Output the [X, Y] coordinate of the center of the cell containing the given text.  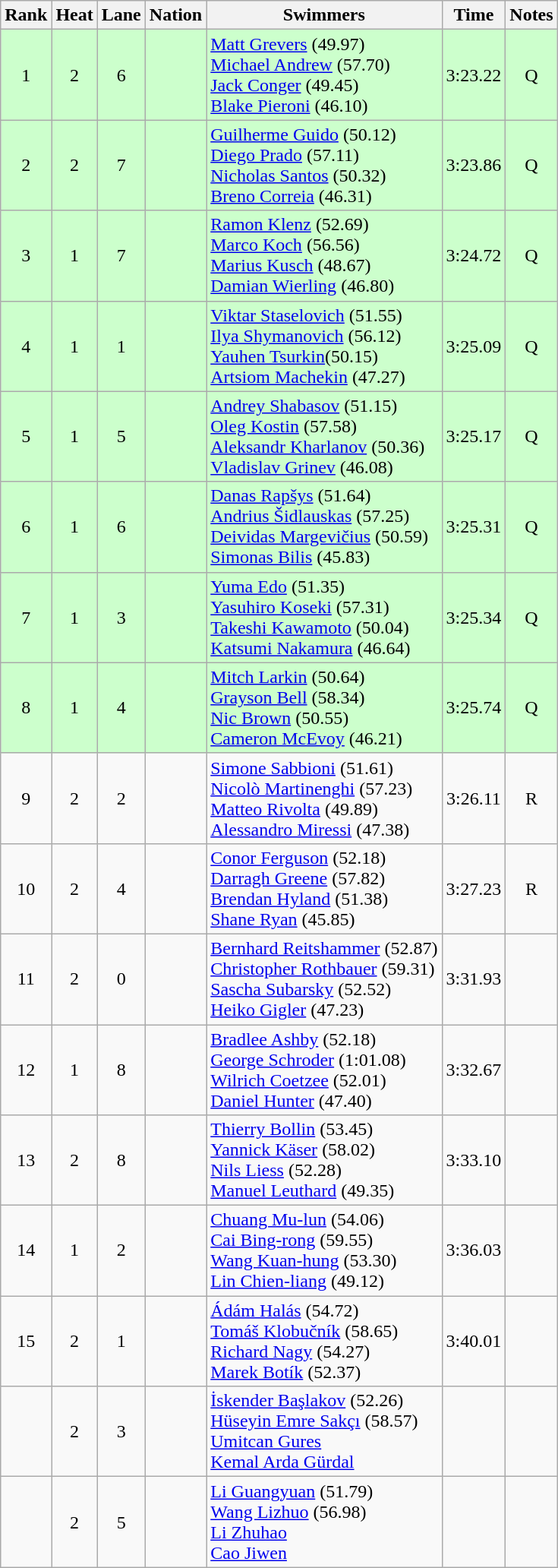
Heat [74, 15]
3:24.72 [474, 255]
13 [26, 1161]
3:33.10 [474, 1161]
Time [474, 15]
3:32.67 [474, 1070]
Viktar Staselovich (51.55)Ilya Shymanovich (56.12)Yauhen Tsurkin(50.15)Artsiom Machekin (47.27) [324, 346]
3:40.01 [474, 1342]
3:31.93 [474, 978]
15 [26, 1342]
3:23.22 [474, 74]
Matt Grevers (49.97)Michael Andrew (57.70)Jack Conger (49.45)Blake Pieroni (46.10) [324, 74]
3:23.86 [474, 166]
Guilherme Guido (50.12)Diego Prado (57.11)Nicholas Santos (50.32)Breno Correia (46.31) [324, 166]
Notes [531, 15]
Danas Rapšys (51.64)Andrius Šidlauskas (57.25)Deividas Margevičius (50.59)Simonas Bilis (45.83) [324, 527]
Simone Sabbioni (51.61)Nicolò Martinenghi (57.23)Matteo Rivolta (49.89)Alessandro Miressi (47.38) [324, 798]
3:26.11 [474, 798]
3:25.74 [474, 708]
Ramon Klenz (52.69)Marco Koch (56.56)Marius Kusch (48.67)Damian Wierling (46.80) [324, 255]
Yuma Edo (51.35)Yasuhiro Koseki (57.31)Takeshi Kawamoto (50.04)Katsumi Nakamura (46.64) [324, 617]
0 [121, 978]
Swimmers [324, 15]
10 [26, 889]
Chuang Mu-lun (54.06)Cai Bing-rong (59.55)Wang Kuan-hung (53.30)Lin Chien-liang (49.12) [324, 1250]
Bernhard Reitshammer (52.87)Christopher Rothbauer (59.31)Sascha Subarsky (52.52)Heiko Gigler (47.23) [324, 978]
3:25.34 [474, 617]
Thierry Bollin (53.45)Yannick Käser (58.02)Nils Liess (52.28)Manuel Leuthard (49.35) [324, 1161]
Andrey Shabasov (51.15)Oleg Kostin (57.58)Aleksandr Kharlanov (50.36)Vladislav Grinev (46.08) [324, 436]
İskender Başlakov (52.26)Hüseyin Emre Sakçı (58.57)Umitcan GuresKemal Arda Gürdal [324, 1431]
3:36.03 [474, 1250]
3:25.31 [474, 527]
11 [26, 978]
Li Guangyuan (51.79)Wang Lizhuo (56.98)Li ZhuhaoCao Jiwen [324, 1522]
Ádám Halás (54.72)Tomáš Klobučník (58.65)Richard Nagy (54.27)Marek Botík (52.37) [324, 1342]
12 [26, 1070]
14 [26, 1250]
9 [26, 798]
Rank [26, 15]
Bradlee Ashby (52.18)George Schroder (1:01.08)Wilrich Coetzee (52.01)Daniel Hunter (47.40) [324, 1070]
Nation [175, 15]
Mitch Larkin (50.64)Grayson Bell (58.34)Nic Brown (50.55)Cameron McEvoy (46.21) [324, 708]
3:27.23 [474, 889]
3:25.09 [474, 346]
Lane [121, 15]
3:25.17 [474, 436]
Conor Ferguson (52.18)Darragh Greene (57.82)Brendan Hyland (51.38)Shane Ryan (45.85) [324, 889]
